Return the [X, Y] coordinate for the center point of the cell that contains the specified text.  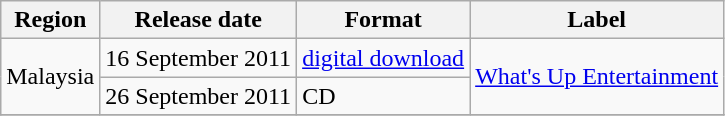
Label [597, 20]
Release date [198, 20]
digital download [384, 58]
What's Up Entertainment [597, 77]
CD [384, 96]
Region [50, 20]
Malaysia [50, 77]
Format [384, 20]
16 September 2011 [198, 58]
26 September 2011 [198, 96]
